Provide the (x, y) coordinate of the cell's center where the given text is located.  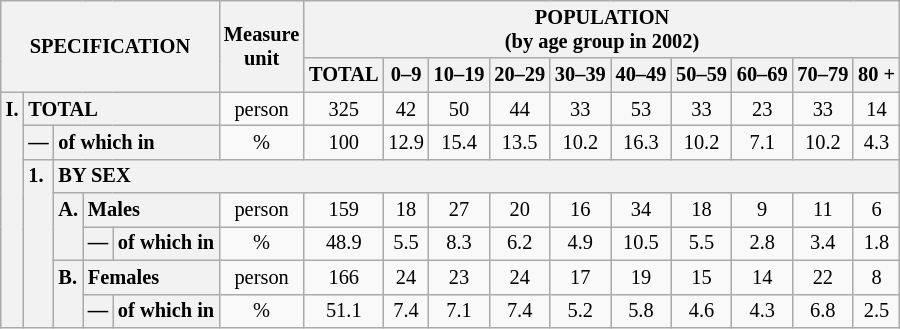
9 (762, 210)
POPULATION (by age group in 2002) (602, 29)
8.3 (460, 243)
BY SEX (477, 176)
6.8 (824, 311)
Males (151, 210)
34 (642, 210)
SPECIFICATION (110, 46)
4.9 (580, 243)
22 (824, 277)
15 (702, 277)
20 (520, 210)
2.8 (762, 243)
16.3 (642, 142)
60–69 (762, 75)
15.4 (460, 142)
1.8 (876, 243)
6.2 (520, 243)
8 (876, 277)
11 (824, 210)
Measure unit (262, 46)
159 (344, 210)
19 (642, 277)
53 (642, 109)
100 (344, 142)
2.5 (876, 311)
1. (38, 243)
5.8 (642, 311)
13.5 (520, 142)
3.4 (824, 243)
40–49 (642, 75)
30–39 (580, 75)
20–29 (520, 75)
I. (12, 210)
50 (460, 109)
48.9 (344, 243)
10.5 (642, 243)
B. (68, 294)
A. (68, 226)
5.2 (580, 311)
27 (460, 210)
70–79 (824, 75)
325 (344, 109)
166 (344, 277)
80 + (876, 75)
6 (876, 210)
44 (520, 109)
16 (580, 210)
17 (580, 277)
Females (151, 277)
12.9 (406, 142)
50–59 (702, 75)
10–19 (460, 75)
4.6 (702, 311)
42 (406, 109)
51.1 (344, 311)
0–9 (406, 75)
